Scan for the cell matching the given text and deliver its [x, y] coordinate at center. 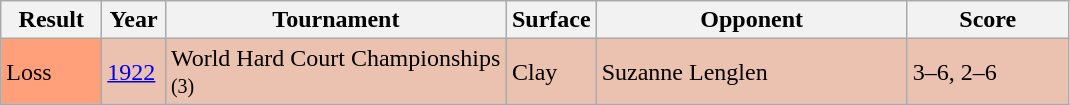
Loss [52, 72]
Suzanne Lenglen [752, 72]
Year [134, 20]
1922 [134, 72]
World Hard Court Championships (3) [336, 72]
Clay [551, 72]
Result [52, 20]
Surface [551, 20]
Score [988, 20]
Tournament [336, 20]
3–6, 2–6 [988, 72]
Opponent [752, 20]
